Locate the cell with the specified text and output its [X, Y] center coordinate. 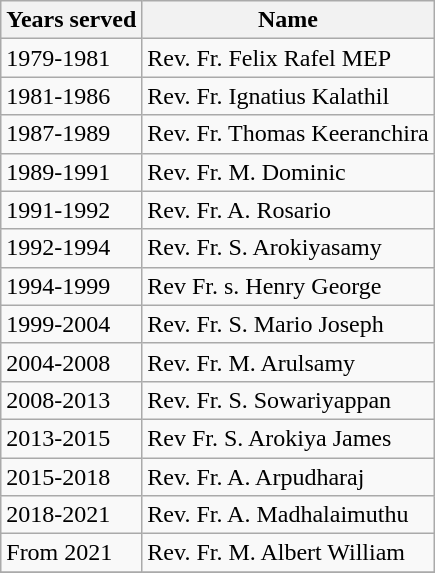
Years served [72, 20]
2008-2013 [72, 400]
1991-1992 [72, 210]
Rev. Fr. Felix Rafel MEP [288, 58]
1981-1986 [72, 96]
Rev Fr. S. Arokiya James [288, 438]
Rev. Fr. M. Dominic [288, 172]
From 2021 [72, 553]
1989-1991 [72, 172]
Rev. Fr. M. Albert William [288, 553]
1987-1989 [72, 134]
Rev Fr. s. Henry George [288, 286]
1992-1994 [72, 248]
Rev. Fr. A. Madhalaimuthu [288, 515]
2015-2018 [72, 477]
Rev. Fr. S. Arokiyasamy [288, 248]
2013-2015 [72, 438]
Rev. Fr. A. Rosario [288, 210]
Rev. Fr. Thomas Keeranchira [288, 134]
Name [288, 20]
1994-1999 [72, 286]
Rev. Fr. S. Mario Joseph [288, 324]
2018-2021 [72, 515]
1999-2004 [72, 324]
2004-2008 [72, 362]
Rev. Fr. A. Arpudharaj [288, 477]
Rev. Fr. Ignatius Kalathil [288, 96]
Rev. Fr. M. Arulsamy [288, 362]
Rev. Fr. S. Sowariyappan [288, 400]
1979-1981 [72, 58]
